Search for the cell housing the specified text and yield its (x, y) center coordinate. 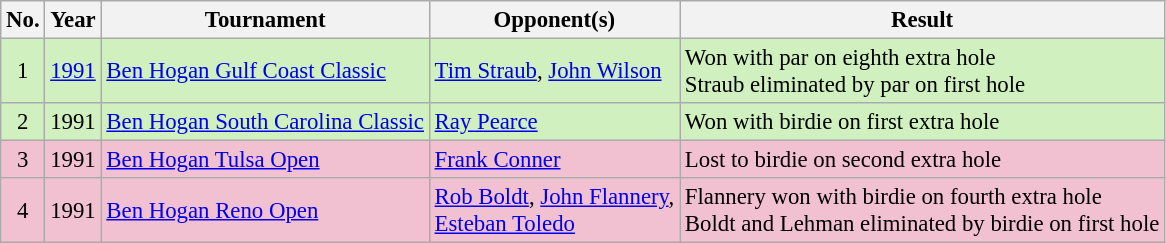
4 (23, 210)
Tournament (265, 20)
Result (922, 20)
No. (23, 20)
Ben Hogan South Carolina Classic (265, 122)
Won with par on eighth extra holeStraub eliminated by par on first hole (922, 72)
3 (23, 160)
Tim Straub, John Wilson (554, 72)
Lost to birdie on second extra hole (922, 160)
Won with birdie on first extra hole (922, 122)
Rob Boldt, John Flannery, Esteban Toledo (554, 210)
Ray Pearce (554, 122)
Flannery won with birdie on fourth extra holeBoldt and Lehman eliminated by birdie on first hole (922, 210)
1 (23, 72)
Year (73, 20)
Ben Hogan Reno Open (265, 210)
Ben Hogan Gulf Coast Classic (265, 72)
Opponent(s) (554, 20)
Frank Conner (554, 160)
2 (23, 122)
Ben Hogan Tulsa Open (265, 160)
